Return the (X, Y) coordinate for the center point of the cell that contains the specified text.  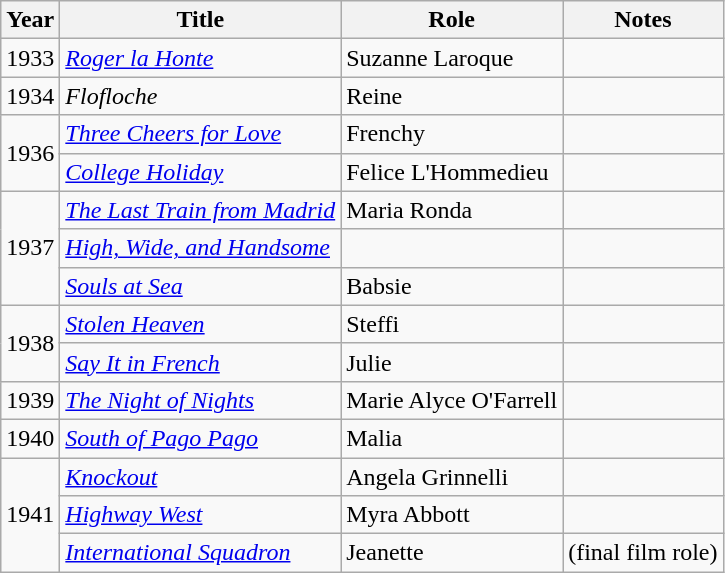
1937 (30, 248)
Roger la Honte (200, 58)
South of Pago Pago (200, 438)
Knockout (200, 477)
Souls at Sea (200, 286)
Three Cheers for Love (200, 134)
Angela Grinnelli (452, 477)
Year (30, 20)
1941 (30, 515)
1933 (30, 58)
Steffi (452, 324)
(final film role) (643, 553)
Say It in French (200, 362)
1934 (30, 96)
High, Wide, and Handsome (200, 248)
International Squadron (200, 553)
1939 (30, 400)
Stolen Heaven (200, 324)
1938 (30, 343)
Myra Abbott (452, 515)
Highway West (200, 515)
Frenchy (452, 134)
1940 (30, 438)
The Night of Nights (200, 400)
The Last Train from Madrid (200, 210)
Reine (452, 96)
Babsie (452, 286)
Jeanette (452, 553)
Notes (643, 20)
Julie (452, 362)
Title (200, 20)
Marie Alyce O'Farrell (452, 400)
Maria Ronda (452, 210)
Malia (452, 438)
Felice L'Hommedieu (452, 172)
Flofloche (200, 96)
College Holiday (200, 172)
1936 (30, 153)
Suzanne Laroque (452, 58)
Role (452, 20)
